Output the [X, Y] coordinate of the center of the cell containing the given text.  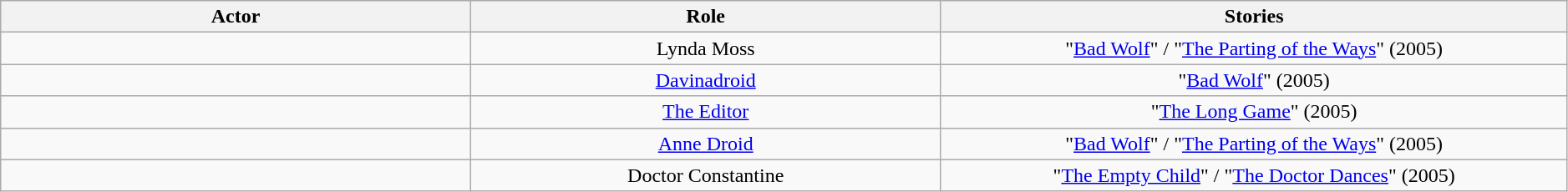
The Editor [705, 112]
Role [705, 17]
Stories [1254, 17]
"The Long Game" (2005) [1254, 112]
"The Empty Child" / "The Doctor Dances" (2005) [1254, 175]
Davinadroid [705, 80]
"Bad Wolf" (2005) [1254, 80]
Actor [236, 17]
Doctor Constantine [705, 175]
Anne Droid [705, 144]
Lynda Moss [705, 48]
